Identify which cell holds the provided text, then report its (x, y) central coordinate. 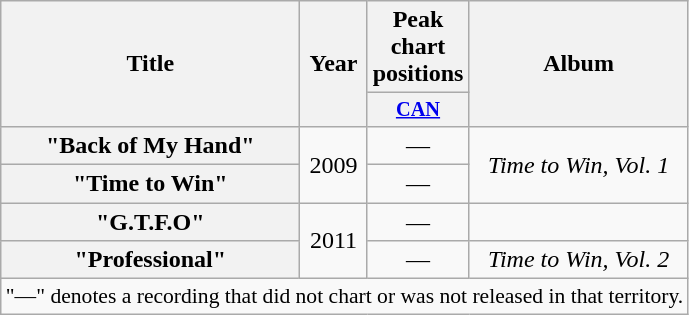
"—" denotes a recording that did not chart or was not released in that territory. (345, 297)
CAN (418, 110)
2009 (334, 164)
"Professional" (150, 260)
Time to Win, Vol. 1 (578, 164)
"Time to Win" (150, 184)
Year (334, 64)
Time to Win, Vol. 2 (578, 260)
Peak chart positions (418, 47)
"Back of My Hand" (150, 145)
2011 (334, 241)
Title (150, 64)
Album (578, 64)
"G.T.F.O" (150, 222)
